Return the (X, Y) coordinate for the center point of the cell that contains the specified text.  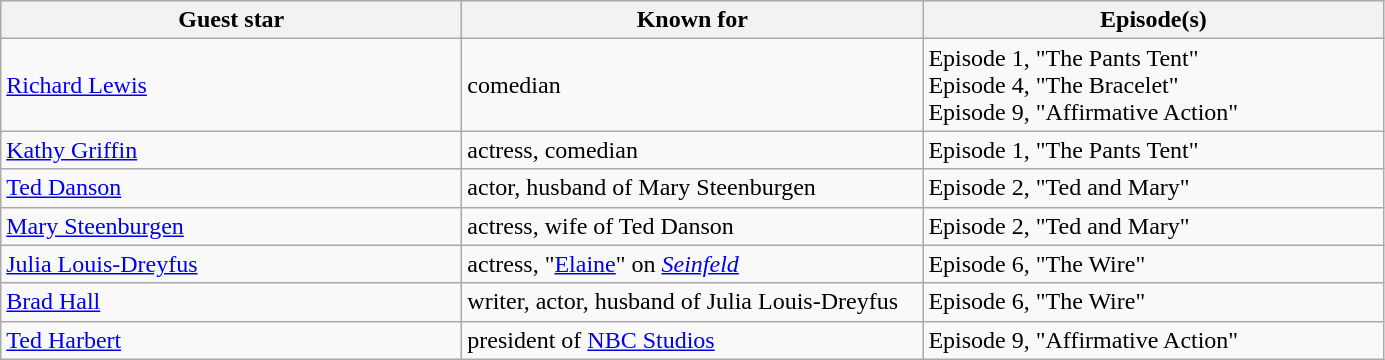
Episode 1, "The Pants Tent"Episode 4, "The Bracelet"Episode 9, "Affirmative Action" (1154, 85)
comedian (692, 85)
Known for (692, 20)
Ted Danson (232, 188)
Guest star (232, 20)
Mary Steenburgen (232, 226)
actor, husband of Mary Steenburgen (692, 188)
Episode 9, "Affirmative Action" (1154, 340)
actress, wife of Ted Danson (692, 226)
Episode(s) (1154, 20)
president of NBC Studios (692, 340)
actress, comedian (692, 150)
Ted Harbert (232, 340)
writer, actor, husband of Julia Louis-Dreyfus (692, 302)
Kathy Griffin (232, 150)
actress, "Elaine" on Seinfeld (692, 264)
Julia Louis-Dreyfus (232, 264)
Episode 1, "The Pants Tent" (1154, 150)
Brad Hall (232, 302)
Richard Lewis (232, 85)
